Locate the cell with the specified text and output its [X, Y] center coordinate. 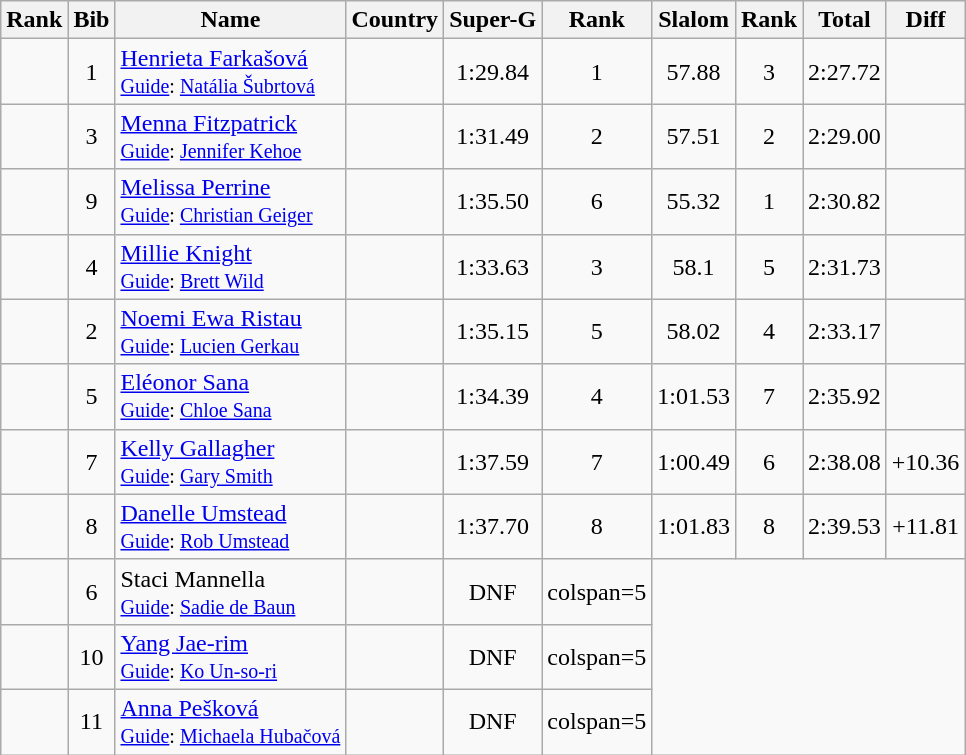
Slalom [694, 20]
Noemi Ewa RistauGuide: Lucien Gerkau [230, 332]
Country [395, 20]
2:31.73 [845, 266]
Millie KnightGuide: Brett Wild [230, 266]
2:33.17 [845, 332]
1:37.70 [493, 526]
Diff [926, 20]
1:34.39 [493, 396]
2:39.53 [845, 526]
9 [92, 202]
1:01.53 [694, 396]
2:38.08 [845, 462]
Bib [92, 20]
10 [92, 656]
1:37.59 [493, 462]
Danelle UmsteadGuide: Rob Umstead [230, 526]
Melissa PerrineGuide: Christian Geiger [230, 202]
58.02 [694, 332]
Anna PeškováGuide: Michaela Hubačová [230, 722]
+10.36 [926, 462]
Kelly GallagherGuide: Gary Smith [230, 462]
1:01.83 [694, 526]
57.88 [694, 72]
Henrieta FarkašováGuide: Natália Šubrtová [230, 72]
Super-G [493, 20]
1:29.84 [493, 72]
2:30.82 [845, 202]
Menna FitzpatrickGuide: Jennifer Kehoe [230, 136]
Eléonor SanaGuide: Chloe Sana [230, 396]
1:33.63 [493, 266]
Yang Jae-rimGuide: Ko Un-so-ri [230, 656]
Total [845, 20]
2:29.00 [845, 136]
11 [92, 722]
1:31.49 [493, 136]
58.1 [694, 266]
2:27.72 [845, 72]
+11.81 [926, 526]
Staci MannellaGuide: Sadie de Baun [230, 592]
57.51 [694, 136]
1:35.50 [493, 202]
1:35.15 [493, 332]
1:00.49 [694, 462]
55.32 [694, 202]
2:35.92 [845, 396]
Name [230, 20]
